Output the [x, y] coordinate of the center of the cell containing the given text.  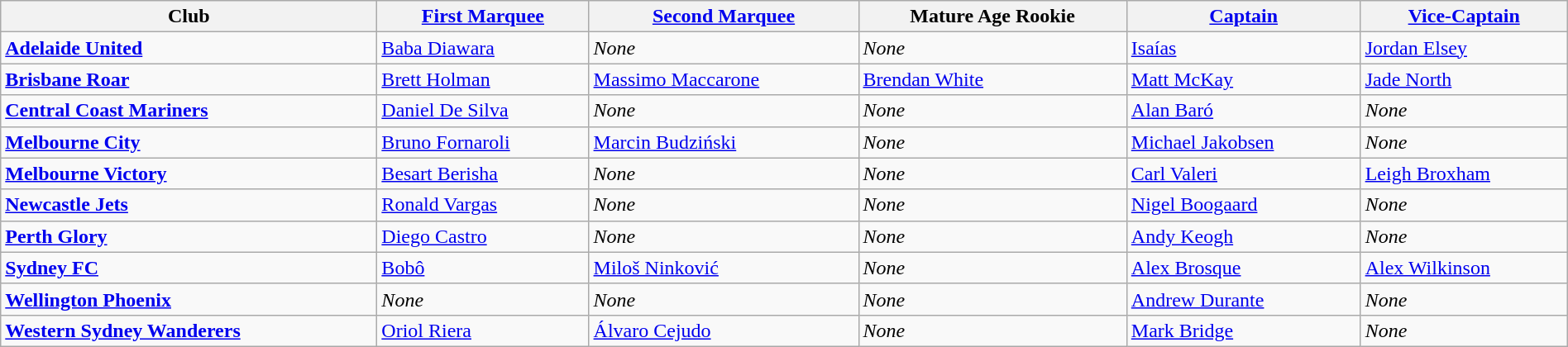
Second Marquee [724, 17]
Andrew Durante [1244, 299]
Ronald Vargas [483, 205]
Mature Age Rookie [992, 17]
Adelaide United [189, 48]
Bruno Fornaroli [483, 142]
Carl Valeri [1244, 173]
Massimo Maccarone [724, 79]
Brett Holman [483, 79]
Vice-Captain [1464, 17]
Captain [1244, 17]
Central Coast Mariners [189, 111]
Leigh Broxham [1464, 173]
Club [189, 17]
Melbourne Victory [189, 173]
Nigel Boogaard [1244, 205]
Alex Wilkinson [1464, 268]
Marcin Budziński [724, 142]
Miloš Ninković [724, 268]
Oriol Riera [483, 330]
Newcastle Jets [189, 205]
Western Sydney Wanderers [189, 330]
First Marquee [483, 17]
Perth Glory [189, 236]
Andy Keogh [1244, 236]
Alan Baró [1244, 111]
Álvaro Cejudo [724, 330]
Alex Brosque [1244, 268]
Sydney FC [189, 268]
Jade North [1464, 79]
Melbourne City [189, 142]
Diego Castro [483, 236]
Bobô [483, 268]
Besart Berisha [483, 173]
Brendan White [992, 79]
Jordan Elsey [1464, 48]
Michael Jakobsen [1244, 142]
Baba Diawara [483, 48]
Matt McKay [1244, 79]
Brisbane Roar [189, 79]
Wellington Phoenix [189, 299]
Isaías [1244, 48]
Daniel De Silva [483, 111]
Mark Bridge [1244, 330]
